Extract the (x, y) coordinate from the center of the cell holding the provided text.  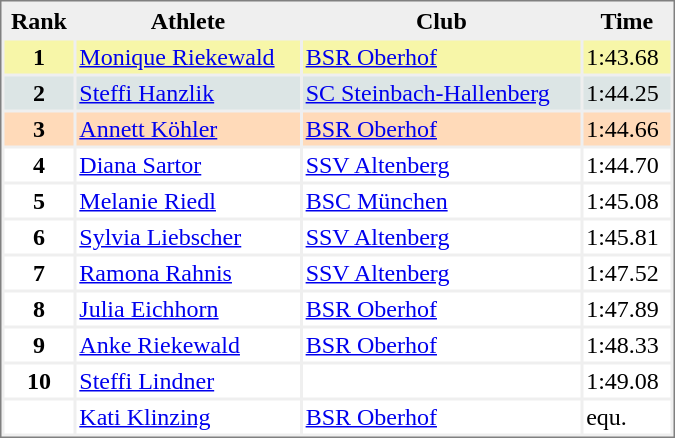
3 (38, 128)
1:49.08 (626, 380)
Melanie Riedl (188, 200)
1:43.68 (626, 56)
1:47.89 (626, 308)
Steffi Hanzlik (188, 92)
8 (38, 308)
Anke Riekewald (188, 344)
Monique Riekewald (188, 56)
equ. (626, 416)
Annett Köhler (188, 128)
1:44.66 (626, 128)
SC Steinbach-Hallenberg (442, 92)
10 (38, 380)
1:47.52 (626, 272)
Julia Eichhorn (188, 308)
5 (38, 200)
7 (38, 272)
Rank (38, 20)
1:45.81 (626, 236)
9 (38, 344)
Diana Sartor (188, 164)
Athlete (188, 20)
1 (38, 56)
Ramona Rahnis (188, 272)
6 (38, 236)
Kati Klinzing (188, 416)
1:44.25 (626, 92)
1:45.08 (626, 200)
Steffi Lindner (188, 380)
2 (38, 92)
1:48.33 (626, 344)
1:44.70 (626, 164)
BSC München (442, 200)
Club (442, 20)
4 (38, 164)
Sylvia Liebscher (188, 236)
Time (626, 20)
